Determine the (X, Y) coordinate at the center of the cell enclosing the given text.  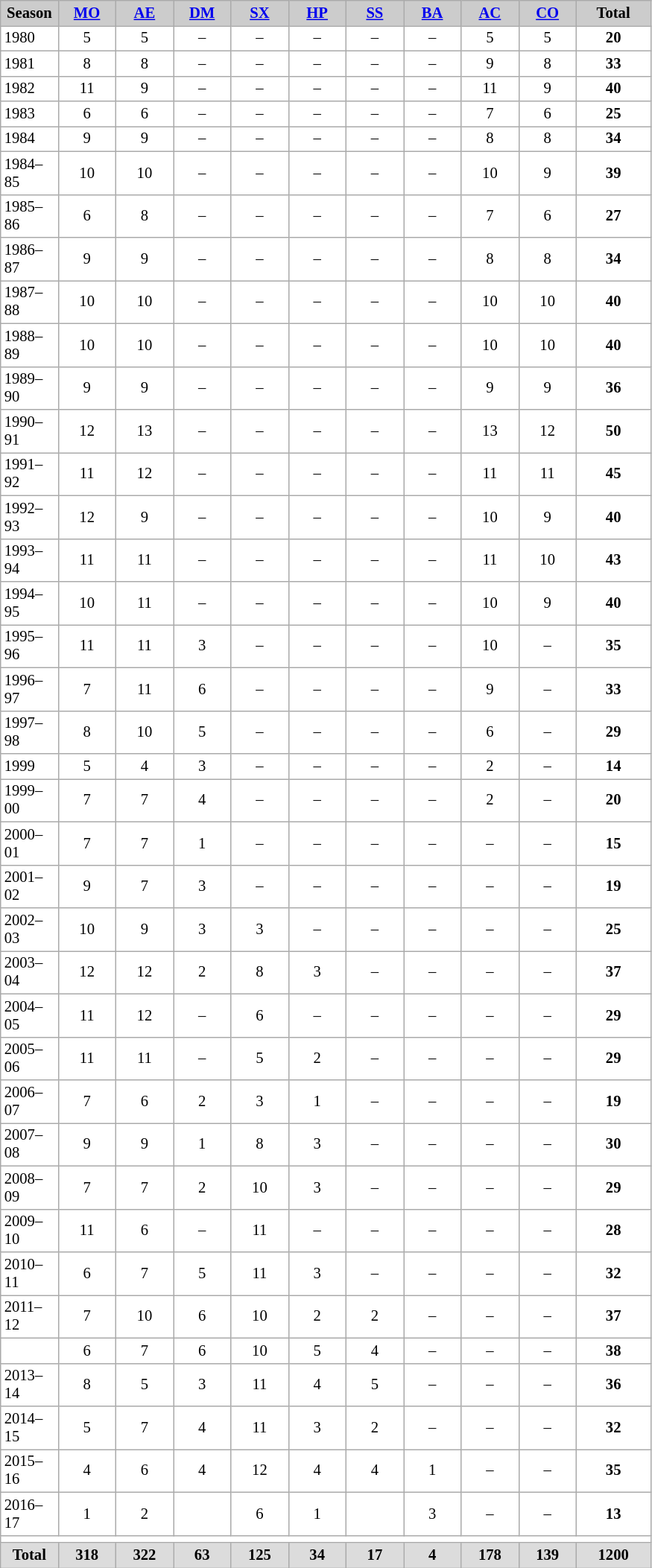
1983 (30, 114)
1988–89 (30, 345)
1994–95 (30, 603)
1987–88 (30, 302)
318 (86, 1555)
Season (30, 13)
2013–14 (30, 1385)
125 (259, 1555)
14 (613, 766)
1993–94 (30, 560)
SX (259, 13)
2006–07 (30, 1102)
30 (613, 1144)
2002–03 (30, 929)
1997–98 (30, 732)
2016–17 (30, 1514)
1984 (30, 139)
43 (613, 560)
178 (490, 1555)
2005–06 (30, 1058)
SS (374, 13)
2015–16 (30, 1470)
1200 (613, 1555)
2001–02 (30, 886)
2008–09 (30, 1187)
MO (86, 13)
38 (613, 1350)
45 (613, 474)
2014–15 (30, 1428)
1980 (30, 38)
AE (145, 13)
50 (613, 431)
1991–92 (30, 474)
2009–10 (30, 1231)
1992–93 (30, 517)
1990–91 (30, 431)
DM (201, 13)
1985–86 (30, 216)
1986–87 (30, 258)
AC (490, 13)
1995–96 (30, 646)
2004–05 (30, 1015)
17 (374, 1555)
139 (547, 1555)
2000–01 (30, 843)
15 (613, 843)
322 (145, 1555)
2007–08 (30, 1144)
1996–97 (30, 689)
2011–12 (30, 1316)
28 (613, 1231)
HP (317, 13)
BA (432, 13)
39 (613, 173)
1984–85 (30, 173)
2003–04 (30, 972)
1999 (30, 766)
1981 (30, 63)
63 (201, 1555)
1999–00 (30, 800)
2010–11 (30, 1273)
27 (613, 216)
1989–90 (30, 388)
CO (547, 13)
1982 (30, 89)
